Provide the [X, Y] coordinate of the cell's center where the given text is located.  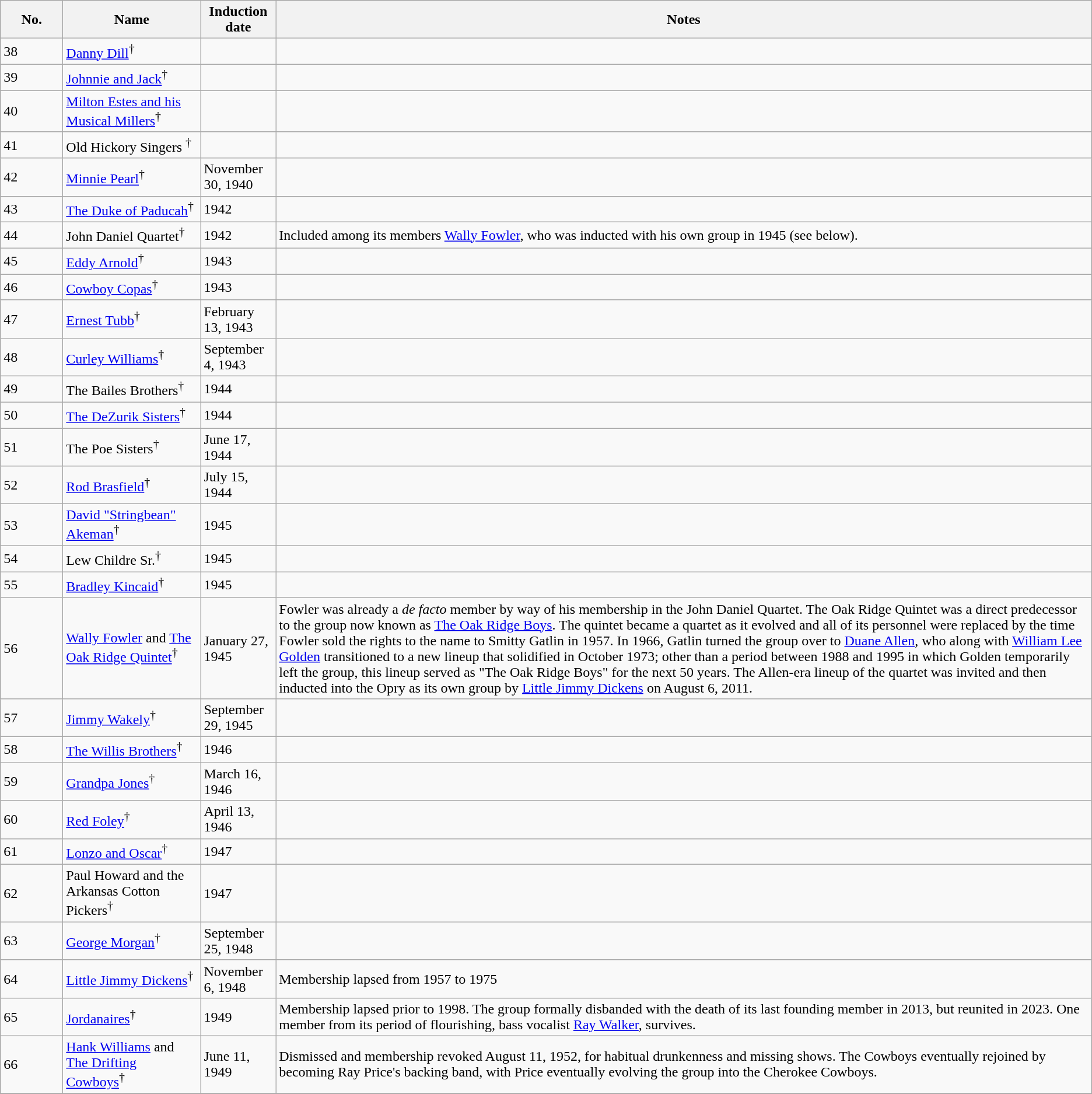
60 [32, 819]
59 [32, 782]
Danny Dill† [132, 51]
January 27, 1945 [238, 648]
Cowboy Copas† [132, 287]
50 [32, 415]
Eddy Arnold† [132, 261]
Paul Howard and the Arkansas Cotton Pickers† [132, 894]
40 [32, 111]
June 11, 1949 [238, 1064]
51 [32, 447]
56 [32, 648]
November 6, 1948 [238, 979]
55 [32, 585]
Induction date [238, 20]
58 [32, 749]
Ernest Tubb† [132, 319]
Bradley Kincaid† [132, 585]
42 [32, 177]
Milton Estes and his Musical Millers† [132, 111]
Wally Fowler and The Oak Ridge Quintet† [132, 648]
Name [132, 20]
The Bailes Brothers† [132, 389]
September 25, 1948 [238, 941]
62 [32, 894]
39 [32, 77]
Hank Williams and The Drifting Cowboys† [132, 1064]
43 [32, 209]
No. [32, 20]
Minnie Pearl† [132, 177]
September 4, 1943 [238, 357]
Jimmy Wakely† [132, 718]
1946 [238, 749]
The DeZurik Sisters† [132, 415]
52 [32, 485]
Johnnie and Jack† [132, 77]
45 [32, 261]
46 [32, 287]
63 [32, 941]
1949 [238, 1016]
February 13, 1943 [238, 319]
48 [32, 357]
61 [32, 852]
Old Hickory Singers † [132, 145]
49 [32, 389]
54 [32, 559]
Included among its members Wally Fowler, who was inducted with his own group in 1945 (see below). [684, 236]
John Daniel Quartet† [132, 236]
The Poe Sisters† [132, 447]
Lonzo and Oscar† [132, 852]
38 [32, 51]
The Duke of Paducah† [132, 209]
53 [32, 525]
July 15, 1944 [238, 485]
Rod Brasfield† [132, 485]
64 [32, 979]
March 16, 1946 [238, 782]
David "Stringbean" Akeman† [132, 525]
47 [32, 319]
44 [32, 236]
Membership lapsed from 1957 to 1975 [684, 979]
57 [32, 718]
June 17, 1944 [238, 447]
Jordanaires† [132, 1016]
November 30, 1940 [238, 177]
66 [32, 1064]
Little Jimmy Dickens† [132, 979]
September 29, 1945 [238, 718]
Grandpa Jones† [132, 782]
The Willis Brothers† [132, 749]
65 [32, 1016]
Notes [684, 20]
41 [32, 145]
George Morgan† [132, 941]
Lew Childre Sr.† [132, 559]
Red Foley† [132, 819]
Curley Williams† [132, 357]
April 13, 1946 [238, 819]
